From the cell containing the given text, extract its center point as (x, y) coordinate. 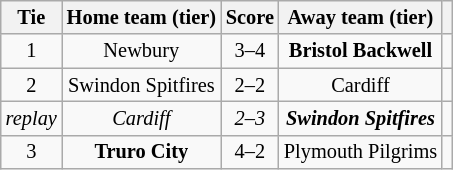
Newbury (142, 51)
2 (32, 85)
4–2 (250, 152)
Away team (tier) (360, 17)
3 (32, 152)
2–3 (250, 118)
2–2 (250, 85)
Tie (32, 17)
Plymouth Pilgrims (360, 152)
Truro City (142, 152)
replay (32, 118)
Score (250, 17)
Bristol Backwell (360, 51)
1 (32, 51)
Home team (tier) (142, 17)
3–4 (250, 51)
